Return (X, Y) of the center of cell containing provided text 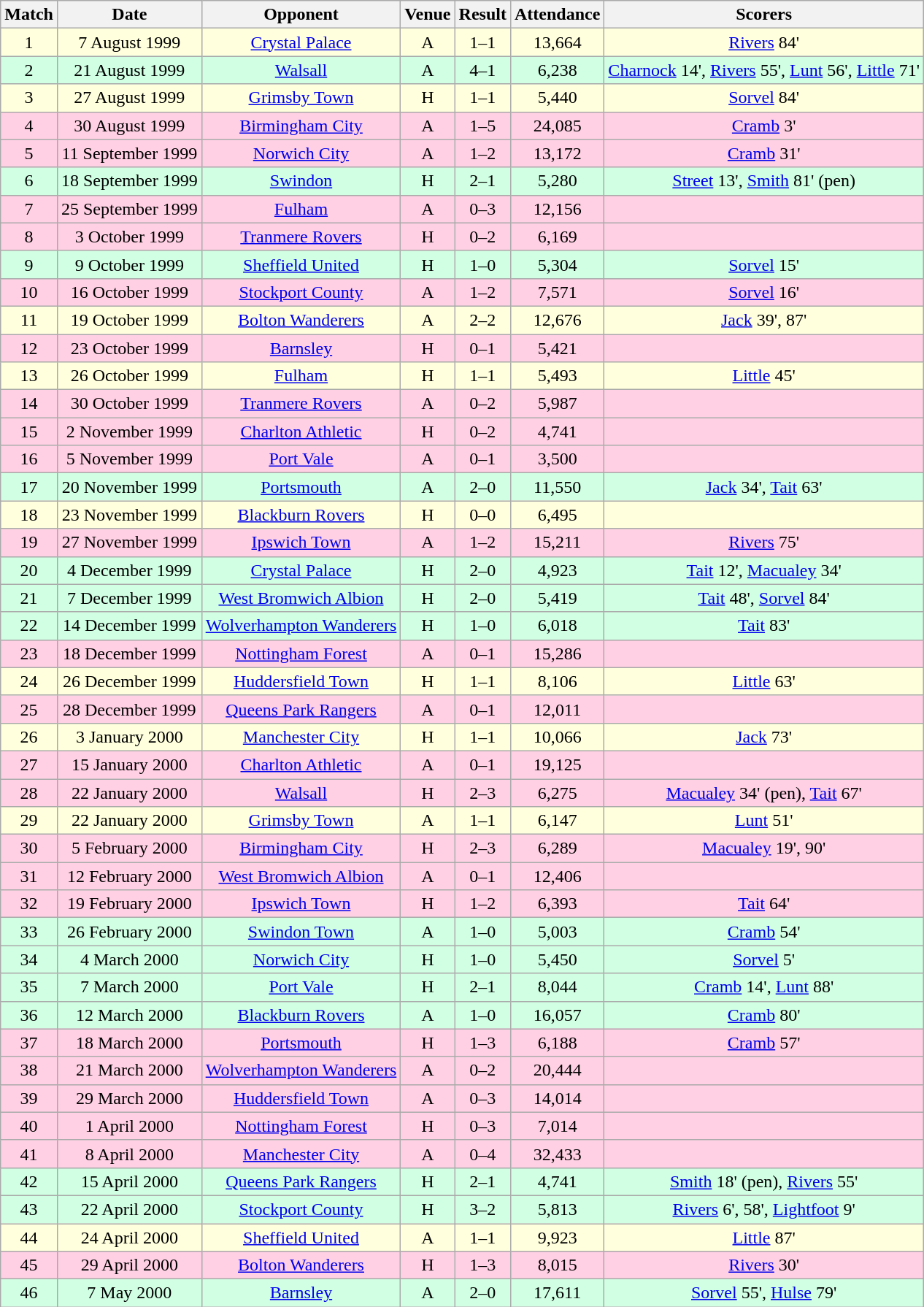
5,419 (557, 598)
Little 87' (764, 1238)
43 (29, 1209)
20,444 (557, 1070)
Opponent (301, 15)
19 (29, 543)
5,987 (557, 404)
17 (29, 487)
Smith 18' (pen), Rivers 55' (764, 1181)
7 December 1999 (129, 598)
Swindon Town (301, 932)
23 November 1999 (129, 515)
16,057 (557, 1015)
14 (29, 404)
27 August 1999 (129, 98)
26 December 1999 (129, 681)
12,676 (557, 320)
4 March 2000 (129, 959)
38 (29, 1070)
23 (29, 653)
Rivers 6', 58', Lightfoot 9' (764, 1209)
1–5 (482, 126)
Tait 48', Sorvel 84' (764, 598)
19 February 2000 (129, 904)
4 December 1999 (129, 570)
25 September 1999 (129, 209)
7 March 2000 (129, 987)
5,813 (557, 1209)
34 (29, 959)
12,011 (557, 709)
2 (29, 70)
2 November 1999 (129, 432)
5 November 1999 (129, 459)
22 April 2000 (129, 1209)
6 (29, 181)
27 (29, 764)
5,304 (557, 264)
7 (29, 209)
5,493 (557, 376)
6,147 (557, 821)
40 (29, 1126)
8,106 (557, 681)
30 (29, 848)
3,500 (557, 459)
24,085 (557, 126)
Tait 83' (764, 626)
6,393 (557, 904)
21 (29, 598)
1 April 2000 (129, 1126)
Cramb 31' (764, 153)
3–2 (482, 1209)
6,495 (557, 515)
22 (29, 626)
12 (29, 348)
Charnock 14', Rivers 55', Lunt 56', Little 71' (764, 70)
13,664 (557, 42)
23 October 1999 (129, 348)
5 February 2000 (129, 848)
Lunt 51' (764, 821)
25 (29, 709)
9 October 1999 (129, 264)
Venue (428, 15)
5,003 (557, 932)
Little 63' (764, 681)
46 (29, 1293)
3 (29, 98)
27 November 1999 (129, 543)
Macualey 34' (pen), Tait 67' (764, 792)
8 (29, 237)
Sorvel 5' (764, 959)
8 April 2000 (129, 1154)
Rivers 30' (764, 1265)
37 (29, 1043)
6,275 (557, 792)
Jack 34', Tait 63' (764, 487)
4 (29, 126)
5 (29, 153)
Cramb 54' (764, 932)
Cramb 3' (764, 126)
19,125 (557, 764)
2–2 (482, 320)
32 (29, 904)
9 (29, 264)
15 (29, 432)
7 May 2000 (129, 1293)
39 (29, 1098)
29 April 2000 (129, 1265)
13,172 (557, 153)
30 October 1999 (129, 404)
15 April 2000 (129, 1181)
20 November 1999 (129, 487)
Tait 12', Macualey 34' (764, 570)
24 (29, 681)
16 October 1999 (129, 292)
8,044 (557, 987)
18 (29, 515)
11 (29, 320)
Rivers 75' (764, 543)
Little 45' (764, 376)
16 (29, 459)
28 (29, 792)
18 September 1999 (129, 181)
6,018 (557, 626)
Match (29, 15)
12 March 2000 (129, 1015)
6,238 (557, 70)
26 October 1999 (129, 376)
45 (29, 1265)
35 (29, 987)
3 October 1999 (129, 237)
Scorers (764, 15)
18 March 2000 (129, 1043)
44 (29, 1238)
12,156 (557, 209)
Sorvel 84' (764, 98)
Sorvel 16' (764, 292)
Swindon (301, 181)
7,571 (557, 292)
4,923 (557, 570)
41 (29, 1154)
19 October 1999 (129, 320)
30 August 1999 (129, 126)
3 January 2000 (129, 737)
Street 13', Smith 81' (pen) (764, 181)
13 (29, 376)
26 February 2000 (129, 932)
0–4 (482, 1154)
5,421 (557, 348)
Sorvel 15' (764, 264)
4–1 (482, 70)
Rivers 84' (764, 42)
Cramb 80' (764, 1015)
6,169 (557, 237)
Cramb 14', Lunt 88' (764, 987)
6,188 (557, 1043)
24 April 2000 (129, 1238)
10 (29, 292)
26 (29, 737)
31 (29, 876)
15,286 (557, 653)
36 (29, 1015)
Jack 73' (764, 737)
7,014 (557, 1126)
12 February 2000 (129, 876)
12,406 (557, 876)
11 September 1999 (129, 153)
15 January 2000 (129, 764)
29 (29, 821)
7 August 1999 (129, 42)
14 December 1999 (129, 626)
11,550 (557, 487)
Cramb 57' (764, 1043)
21 March 2000 (129, 1070)
Attendance (557, 15)
Tait 64' (764, 904)
17,611 (557, 1293)
14,014 (557, 1098)
Date (129, 15)
Sorvel 55', Hulse 79' (764, 1293)
8,015 (557, 1265)
10,066 (557, 737)
28 December 1999 (129, 709)
15,211 (557, 543)
6,289 (557, 848)
21 August 1999 (129, 70)
42 (29, 1181)
5,450 (557, 959)
32,433 (557, 1154)
1 (29, 42)
20 (29, 570)
29 March 2000 (129, 1098)
33 (29, 932)
Macualey 19', 90' (764, 848)
5,280 (557, 181)
Result (482, 15)
Jack 39', 87' (764, 320)
5,440 (557, 98)
18 December 1999 (129, 653)
0–0 (482, 515)
9,923 (557, 1238)
